Identify which cell holds the provided text, then report its (x, y) central coordinate. 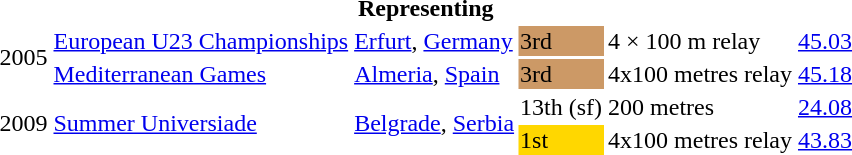
Almeria, Spain (434, 74)
1st (562, 140)
200 metres (700, 107)
Belgrade, Serbia (434, 124)
Erfurt, Germany (434, 41)
Mediterranean Games (201, 74)
4 × 100 m relay (700, 41)
European U23 Championships (201, 41)
Summer Universiade (201, 124)
13th (sf) (562, 107)
